Capture the cell that displays the provided text and extract its [x, y] central coordinate. 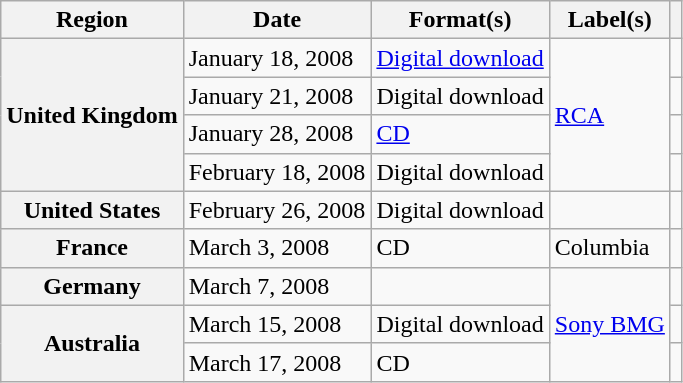
February 26, 2008 [277, 210]
United States [92, 210]
Label(s) [610, 20]
January 28, 2008 [277, 134]
Sony BMG [610, 324]
January 18, 2008 [277, 58]
March 3, 2008 [277, 248]
March 7, 2008 [277, 286]
Date [277, 20]
Columbia [610, 248]
March 15, 2008 [277, 324]
United Kingdom [92, 115]
France [92, 248]
Australia [92, 343]
Format(s) [460, 20]
March 17, 2008 [277, 362]
Region [92, 20]
February 18, 2008 [277, 172]
RCA [610, 115]
January 21, 2008 [277, 96]
Germany [92, 286]
